Capture the cell that displays the provided text and extract its [X, Y] central coordinate. 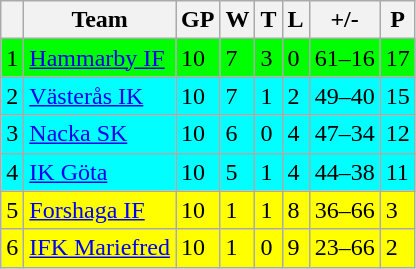
11 [398, 172]
61–16 [344, 58]
49–40 [344, 96]
IFK Mariefred [100, 248]
+/- [344, 20]
Nacka SK [100, 134]
23–66 [344, 248]
GP [198, 20]
Västerås IK [100, 96]
Forshaga IF [100, 210]
W [238, 20]
44–38 [344, 172]
12 [398, 134]
Team [100, 20]
15 [398, 96]
36–66 [344, 210]
9 [296, 248]
T [268, 20]
IK Göta [100, 172]
17 [398, 58]
P [398, 20]
47–34 [344, 134]
L [296, 20]
Hammarby IF [100, 58]
8 [296, 210]
